Scan for the cell matching the given text and deliver its (x, y) coordinate at center. 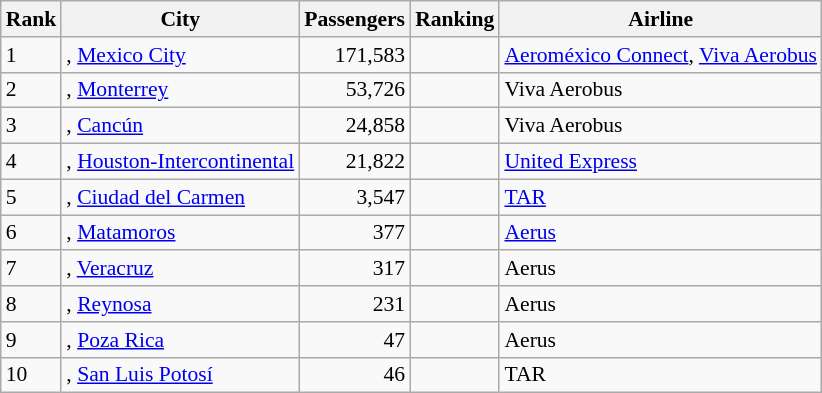
, Monterrey (180, 90)
, Houston-Intercontinental (180, 162)
3,547 (354, 197)
6 (32, 233)
, Mexico City (180, 55)
377 (354, 233)
317 (354, 269)
, Veracruz (180, 269)
Ranking (454, 19)
, Reynosa (180, 304)
171,583 (354, 55)
24,858 (354, 126)
, Cancún (180, 126)
, San Luis Potosí (180, 375)
Aeroméxico Connect, Viva Aerobus (660, 55)
, Matamoros (180, 233)
2 (32, 90)
53,726 (354, 90)
Airline (660, 19)
7 (32, 269)
9 (32, 340)
Passengers (354, 19)
, Ciudad del Carmen (180, 197)
4 (32, 162)
, Poza Rica (180, 340)
3 (32, 126)
5 (32, 197)
46 (354, 375)
United Express (660, 162)
231 (354, 304)
City (180, 19)
47 (354, 340)
10 (32, 375)
8 (32, 304)
1 (32, 55)
Rank (32, 19)
21,822 (354, 162)
